Search for the cell housing the specified text and yield its [x, y] center coordinate. 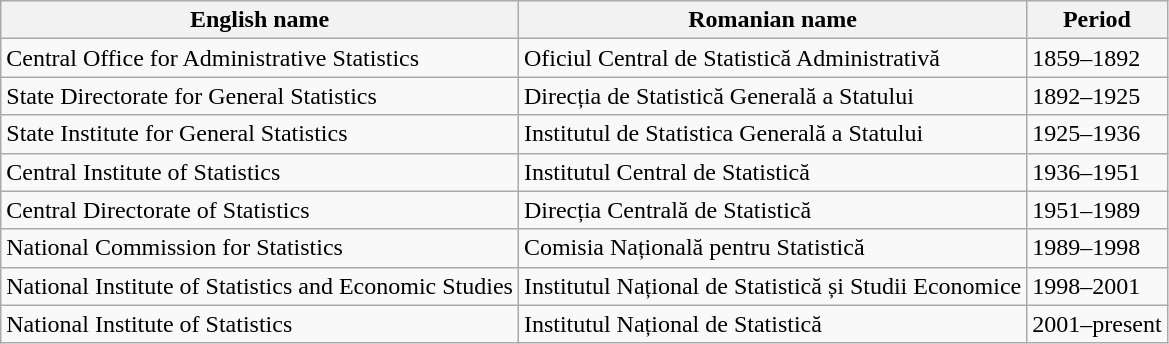
English name [260, 20]
Romanian name [772, 20]
1951–1989 [1097, 210]
1925–1936 [1097, 134]
Institutul Național de Statistică și Studii Economice [772, 286]
Direcția de Statistică Generală a Statului [772, 96]
1936–1951 [1097, 172]
Central Institute of Statistics [260, 172]
Comisia Națională pentru Statistică [772, 248]
1859–1892 [1097, 58]
2001–present [1097, 324]
1998–2001 [1097, 286]
State Institute for General Statistics [260, 134]
National Institute of Statistics and Economic Studies [260, 286]
State Directorate for General Statistics [260, 96]
Oficiul Central de Statistică Administrativă [772, 58]
Central Office for Administrative Statistics [260, 58]
Institutul de Statistica Generală a Statului [772, 134]
Period [1097, 20]
Central Directorate of Statistics [260, 210]
Institutul Național de Statistică [772, 324]
National Commission for Statistics [260, 248]
Direcția Centrală de Statistică [772, 210]
1989–1998 [1097, 248]
Institutul Central de Statistică [772, 172]
1892–1925 [1097, 96]
National Institute of Statistics [260, 324]
